Search for the cell housing the specified text and yield its [x, y] center coordinate. 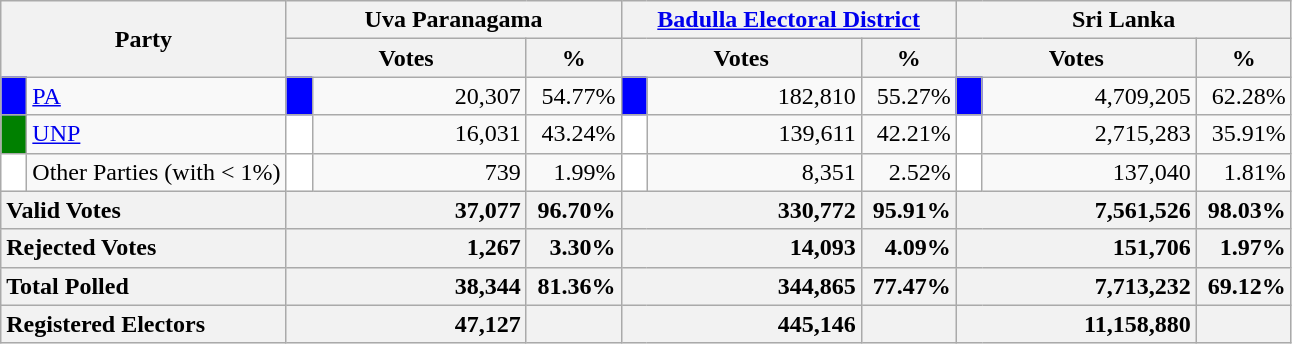
Registered Electors [144, 324]
139,611 [754, 134]
95.91% [908, 210]
1.97% [1244, 248]
1.81% [1244, 172]
UNP [156, 134]
20,307 [419, 96]
54.77% [574, 96]
Valid Votes [144, 210]
38,344 [406, 286]
7,713,232 [1076, 286]
47,127 [406, 324]
16,031 [419, 134]
1,267 [406, 248]
Party [144, 39]
2,715,283 [1089, 134]
182,810 [754, 96]
69.12% [1244, 286]
11,158,880 [1076, 324]
739 [419, 172]
344,865 [741, 286]
81.36% [574, 286]
Other Parties (with < 1%) [156, 172]
Sri Lanka [1124, 20]
62.28% [1244, 96]
Badulla Electoral District [788, 20]
3.30% [574, 248]
35.91% [1244, 134]
77.47% [908, 286]
4,709,205 [1089, 96]
98.03% [1244, 210]
PA [156, 96]
4.09% [908, 248]
42.21% [908, 134]
151,706 [1076, 248]
2.52% [908, 172]
1.99% [574, 172]
14,093 [741, 248]
8,351 [754, 172]
37,077 [406, 210]
Total Polled [144, 286]
445,146 [741, 324]
43.24% [574, 134]
330,772 [741, 210]
137,040 [1089, 172]
Uva Paranagama [454, 20]
55.27% [908, 96]
Rejected Votes [144, 248]
96.70% [574, 210]
7,561,526 [1076, 210]
